Identify which cell holds the provided text, then report its [X, Y] central coordinate. 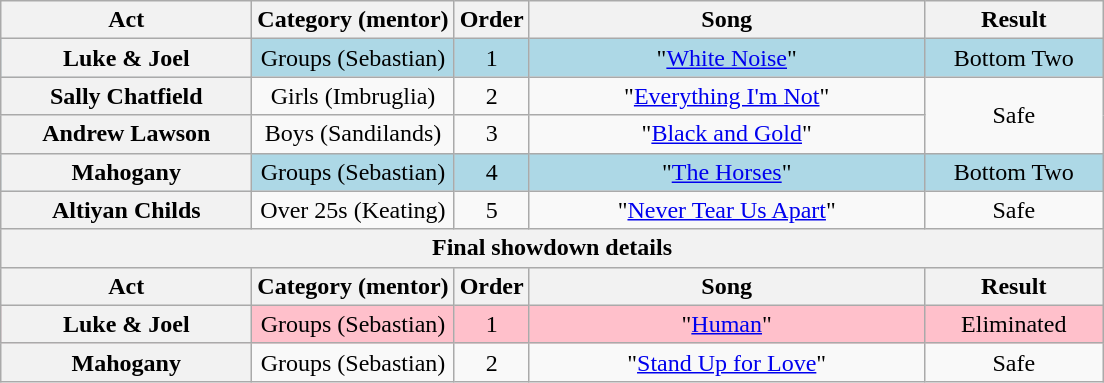
5 [492, 210]
3 [492, 134]
"The Horses" [726, 172]
Eliminated [1014, 324]
Sally Chatfield [126, 96]
Girls (Imbruglia) [353, 96]
Andrew Lawson [126, 134]
Altiyan Childs [126, 210]
"Never Tear Us Apart" [726, 210]
4 [492, 172]
Over 25s (Keating) [353, 210]
"White Noise" [726, 58]
Boys (Sandilands) [353, 134]
"Stand Up for Love" [726, 362]
Final showdown details [552, 248]
"Everything I'm Not" [726, 96]
"Human" [726, 324]
"Black and Gold" [726, 134]
